Search for the cell housing the specified text and yield its (X, Y) center coordinate. 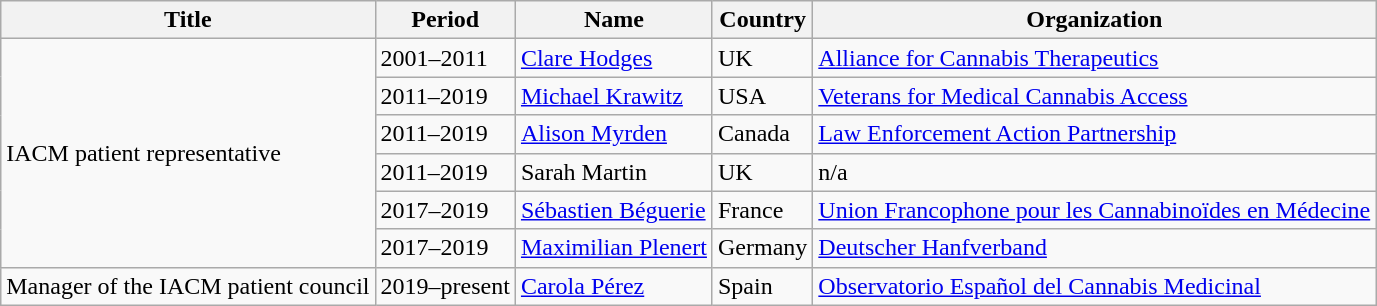
Union Francophone pour les Cannabinoïdes en Médecine (1094, 210)
2019–present (445, 286)
Alison Myrden (614, 134)
Manager of the IACM patient council (188, 286)
Clare Hodges (614, 58)
Title (188, 20)
Sarah Martin (614, 172)
Spain (762, 286)
Maximilian Plenert (614, 248)
Name (614, 20)
Country (762, 20)
2001–2011 (445, 58)
Deutscher Hanfverband (1094, 248)
Carola Pérez (614, 286)
Alliance for Cannabis Therapeutics (1094, 58)
Organization (1094, 20)
IACM patient representative (188, 153)
Period (445, 20)
n/a (1094, 172)
Observatorio Español del Cannabis Medicinal (1094, 286)
Canada (762, 134)
Law Enforcement Action Partnership (1094, 134)
Germany (762, 248)
Sébastien Béguerie (614, 210)
Veterans for Medical Cannabis Access (1094, 96)
France (762, 210)
USA (762, 96)
Michael Krawitz (614, 96)
